Locate the cell with the specified text and output its (x, y) center coordinate. 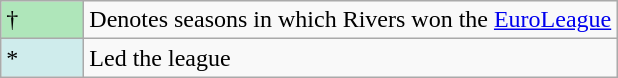
Denotes seasons in which Rivers won the EuroLeague (350, 20)
† (42, 20)
Led the league (350, 58)
* (42, 58)
